For the text-containing cell, return its midpoint in (X, Y) coordinate format. 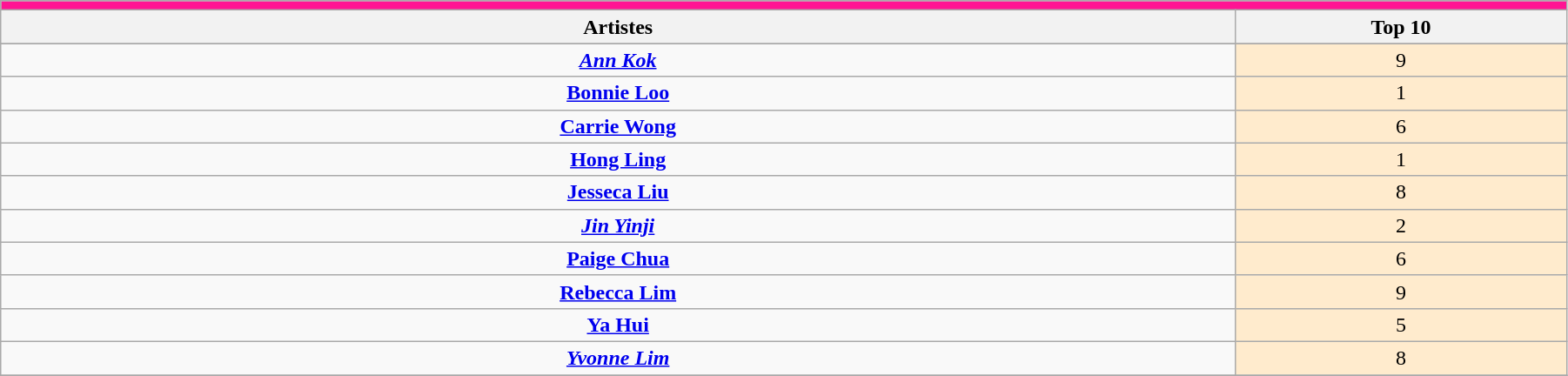
Carrie Wong (618, 126)
Ya Hui (618, 325)
Ann Kok (618, 60)
Bonnie Loo (618, 93)
Rebecca Lim (618, 292)
5 (1401, 325)
Artistes (618, 27)
Jesseca Liu (618, 192)
Paige Chua (618, 258)
Hong Ling (618, 159)
Top 10 (1401, 27)
Yvonne Lim (618, 358)
2 (1401, 225)
Jin Yinji (618, 225)
